Pinpoint the cell where the given text exists, returning its (X, Y) midpoint coordinate. 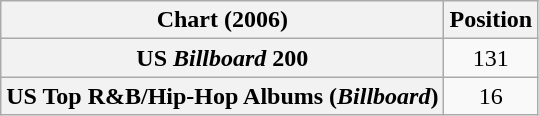
US Top R&B/Hip-Hop Albums (Billboard) (222, 96)
US Billboard 200 (222, 58)
131 (491, 58)
Chart (2006) (222, 20)
16 (491, 96)
Position (491, 20)
